Return the [X, Y] coordinate for the center point of the cell that contains the specified text.  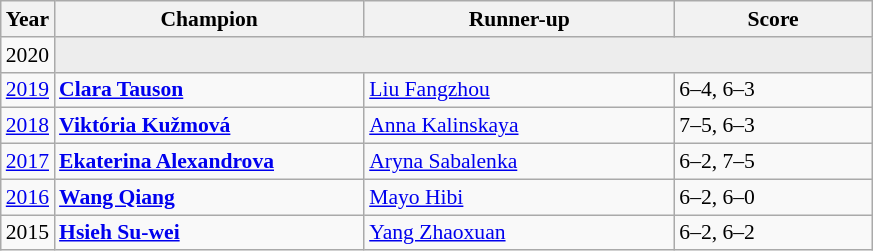
2019 [28, 90]
Aryna Sabalenka [519, 162]
Hsieh Su-wei [209, 233]
6–2, 6–0 [773, 197]
Score [773, 19]
Viktória Kužmová [209, 126]
2017 [28, 162]
Clara Tauson [209, 90]
6–2, 7–5 [773, 162]
6–2, 6–2 [773, 233]
2018 [28, 126]
2016 [28, 197]
Year [28, 19]
Mayo Hibi [519, 197]
Champion [209, 19]
Ekaterina Alexandrova [209, 162]
6–4, 6–3 [773, 90]
Liu Fangzhou [519, 90]
Runner-up [519, 19]
7–5, 6–3 [773, 126]
Wang Qiang [209, 197]
Anna Kalinskaya [519, 126]
2015 [28, 233]
Yang Zhaoxuan [519, 233]
2020 [28, 55]
